Return [X, Y] of the center of cell containing provided text 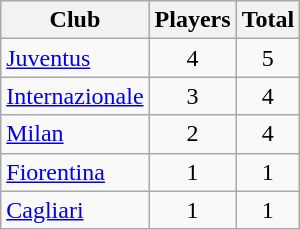
2 [192, 134]
Players [192, 20]
Milan [75, 134]
Total [268, 20]
Cagliari [75, 210]
Club [75, 20]
3 [192, 96]
Internazionale [75, 96]
5 [268, 58]
Fiorentina [75, 172]
Juventus [75, 58]
